Scan for the cell matching the given text and deliver its (X, Y) coordinate at center. 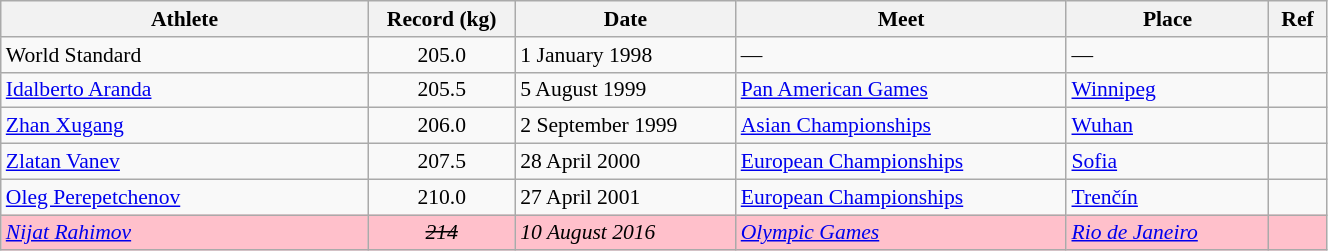
Sofia (1167, 162)
10 August 2016 (625, 233)
Athlete (184, 19)
Rio de Janeiro (1167, 233)
Asian Championships (902, 126)
214 (442, 233)
Nijat Rahimov (184, 233)
Ref (1298, 19)
Idalberto Aranda (184, 90)
Place (1167, 19)
205.5 (442, 90)
205.0 (442, 55)
27 April 2001 (625, 197)
Record (kg) (442, 19)
28 April 2000 (625, 162)
Meet (902, 19)
2 September 1999 (625, 126)
Olympic Games (902, 233)
Zhan Xugang (184, 126)
210.0 (442, 197)
207.5 (442, 162)
Date (625, 19)
206.0 (442, 126)
Pan American Games (902, 90)
Trenčín (1167, 197)
Zlatan Vanev (184, 162)
Winnipeg (1167, 90)
1 January 1998 (625, 55)
Oleg Perepetchenov (184, 197)
World Standard (184, 55)
5 August 1999 (625, 90)
Wuhan (1167, 126)
